Provide the [X, Y] coordinate of the cell's center where the given text is located.  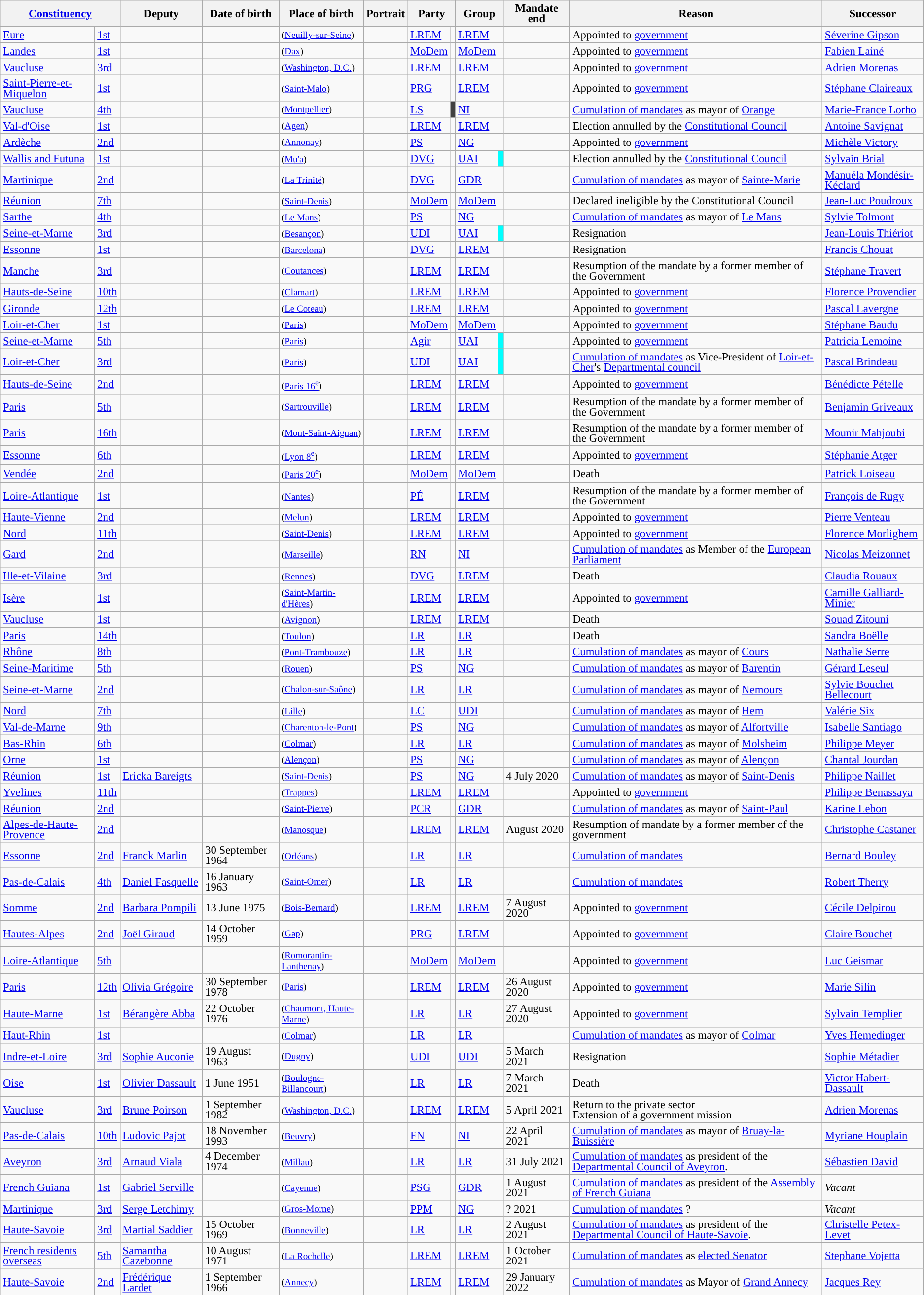
Vendée [47, 473]
Claudia Rouaux [873, 576]
Barbara Pompili [161, 907]
13 June 1975 [241, 907]
(Saint-Martin-d'Hères) [321, 598]
Cumulation of mandates as mayor of Le Mans [696, 217]
Victor Habert-Dassault [873, 1083]
Florence Morlighem [873, 534]
(Sartrouville) [321, 406]
(Dugny) [321, 1056]
Claire Bouchet [873, 933]
30 September 1978 [241, 987]
(Gap) [321, 933]
Date of birth [241, 14]
(Orléans) [321, 856]
(Lyon 8e) [321, 455]
Cumulation of mandates as elected Senator [696, 1256]
Indre-et-Loire [47, 1056]
1 June 1951 [241, 1083]
(Gros-Morne) [321, 1208]
(Le Mans) [321, 217]
Constituency [60, 14]
Deputy [161, 14]
Mounir Mahjoubi [873, 433]
Olivier Dassault [161, 1083]
Gabriel Serville [161, 1187]
Arnaud Viala [161, 1162]
Place of birth [321, 14]
PPM [429, 1208]
Landes [47, 51]
Rhône [47, 652]
Cumulation of mandates as mayor of Nemours [696, 689]
Cumulation of mandates as president of the Departmental Council of Haute-Savoie. [696, 1230]
Christelle Petex-Levet [873, 1230]
Jean-Luc Poudroux [873, 200]
Camille Galliard-Minier [873, 598]
Cumulation of mandates as mayor of Bruay-la-Buissière [696, 1136]
(Alençon) [321, 759]
Agir [429, 341]
(Avignon) [321, 619]
Philippe Benassaya [873, 792]
Cumulation of mandates as Mayor of Grand Annecy [696, 1282]
16 January 1963 [241, 882]
(Besançon) [321, 234]
Pascal Brindeau [873, 362]
(Mont-Saint-Aignan) [321, 433]
Stéphanie Atger [873, 455]
(Bonneville) [321, 1230]
Pascal Lavergne [873, 308]
Haut-Rhin [47, 1036]
Ericka Bareigts [161, 776]
19 August 1963 [241, 1056]
Jacques Rey [873, 1282]
Martial Saddier [161, 1230]
François de Rugy [873, 496]
5 April 2021 [536, 1110]
Sophie Métadier [873, 1056]
Val-d'Oise [47, 125]
14th [107, 635]
18 November 1993 [241, 1136]
Sylvie Tolmont [873, 217]
Brune Poirson [161, 1110]
(Millau) [321, 1162]
LS [429, 109]
Cumulation of mandates as mayor of Hem [696, 710]
1 September 1982 [241, 1110]
(Rouen) [321, 669]
16th [107, 433]
Orne [47, 759]
(Le Coteau) [321, 308]
PÉ [429, 496]
Cumulation of mandates as mayor of Orange [696, 109]
Bérangère Abba [161, 1013]
2 August 2021 [536, 1230]
Sandra Boëlle [873, 635]
Ludovic Pajot [161, 1136]
Yves Hemedinger [873, 1036]
(Saint-Omer) [321, 882]
Francis Chouat [873, 250]
30 September 1964 [241, 856]
Franck Marlin [161, 856]
Sylvain Templier [873, 1013]
? 2021 [536, 1208]
Patricia Lemoine [873, 341]
Mandate end [536, 14]
Portrait [386, 14]
French Guiana [47, 1187]
(Saint-Pierre) [321, 809]
Frédérique Lardet [161, 1282]
(Agen) [321, 125]
Bas-Rhin [47, 743]
1 September 1966 [241, 1282]
Reason [696, 14]
Manche [47, 271]
Somme [47, 907]
Karine Lebon [873, 809]
9th [107, 727]
Souad Zitouni [873, 619]
5 March 2021 [536, 1056]
Christophe Castaner [873, 829]
PCR [429, 809]
Val-de-Marne [47, 727]
(La Trinité) [321, 180]
Seine-Maritime [47, 669]
Myriane Houplain [873, 1136]
Gard [47, 554]
Sylvain Brial [873, 159]
Marie-France Lorho [873, 109]
Nicolas Meizonnet [873, 554]
(Dax) [321, 51]
Hautes-Alpes [47, 933]
Olivia Grégoire [161, 987]
Cumulation of mandates ? [696, 1208]
(Paris 16e) [321, 384]
Successor [873, 14]
(Coutances) [321, 271]
Cumulation of mandates as mayor of Alençon [696, 759]
(Melun) [321, 517]
Pierre Venteau [873, 517]
Cumulation of mandates as president of the Assembly of French Guiana [696, 1187]
Robert Therry [873, 882]
LC [429, 710]
7 March 2021 [536, 1083]
Cumulation of mandates as mayor of Sainte-Marie [696, 180]
(Lille) [321, 710]
Cumulation of mandates as mayor of Saint-Paul [696, 809]
Philippe Meyer [873, 743]
Manuéla Mondésir-Kéclard [873, 180]
Isabelle Santiago [873, 727]
(Nantes) [321, 496]
Antoine Savignat [873, 125]
(Cayenne) [321, 1187]
(Rennes) [321, 576]
Valérie Six [873, 710]
Group [479, 14]
Haute-Vienne [47, 517]
Cumulation of mandates as mayor of Colmar [696, 1036]
10 August 1971 [241, 1256]
Cumulation of mandates as mayor of Cours [696, 652]
1 August 2021 [536, 1187]
Eure [47, 35]
Return to the private sectorExtension of a government mission [696, 1110]
(Toulon) [321, 635]
31 July 2021 [536, 1162]
Wallis and Futuna [47, 159]
Cumulation of mandates as mayor of Saint-Denis [696, 776]
29 January 2022 [536, 1282]
22 April 2021 [536, 1136]
(Romorantin-Lanthenay) [321, 960]
Fabien Lainé [873, 51]
Cumulation of mandates as president of the Departmental Council of Aveyron. [696, 1162]
Aveyron [47, 1162]
Joël Giraud [161, 933]
7 August 2020 [536, 907]
August 2020 [536, 829]
RN [429, 554]
(Trappes) [321, 792]
Philippe Naillet [873, 776]
(Paris 20e) [321, 473]
Sarthe [47, 217]
Sébastien David [873, 1162]
Sophie Auconie [161, 1056]
Bernard Bouley [873, 856]
Nathalie Serre [873, 652]
Gironde [47, 308]
8th [107, 652]
Benjamin Griveaux [873, 406]
Stéphane Baudu [873, 324]
1 October 2021 [536, 1256]
Bénédicte Pételle [873, 384]
(Beuvry) [321, 1136]
Isère [47, 598]
Declared ineligible by the Constitutional Council [696, 200]
French residents overseas [47, 1256]
(Clamart) [321, 292]
(Bois-Bernard) [321, 907]
22 October 1976 [241, 1013]
Sylvie Bouchet Bellecourt [873, 689]
(Charenton-le-Pont) [321, 727]
(Neuilly-sur-Seine) [321, 35]
Cumulation of mandates as mayor of Barentin [696, 669]
Chantal Jourdan [873, 759]
Oise [47, 1083]
(Montpellier) [321, 109]
Gérard Leseul [873, 669]
Daniel Fasquelle [161, 882]
4 December 1974 [241, 1162]
Stéphane Travert [873, 271]
Michèle Victory [873, 142]
14 October 1959 [241, 933]
Cumulation of mandates as Vice-President of Loir-et-Cher's Departmental council [696, 362]
26 August 2020 [536, 987]
4 July 2020 [536, 776]
Party [432, 14]
(Marseille) [321, 554]
Jean-Louis Thiériot [873, 234]
(Manosque) [321, 829]
Séverine Gipson [873, 35]
Ardèche [47, 142]
Serge Letchimy [161, 1208]
Ille-et-Vilaine [47, 576]
(Annonay) [321, 142]
Cumulation of mandates as Member of the European Parliament [696, 554]
Florence Provendier [873, 292]
Patrick Loiseau [873, 473]
PSG [429, 1187]
(Pont-Trambouze) [321, 652]
Luc Geismar [873, 960]
Cécile Delpirou [873, 907]
Haute-Marne [47, 1013]
Saint-Pierre-et-Miquelon [47, 89]
Cumulation of mandates as mayor of Alfortville [696, 727]
(Boulogne-Billancourt) [321, 1083]
Cumulation of mandates as mayor of Molsheim [696, 743]
(Annecy) [321, 1282]
Alpes-de-Haute-Provence [47, 829]
15 October 1969 [241, 1230]
(Chaumont, Haute-Marne) [321, 1013]
Stephane Vojetta [873, 1256]
Marie Silin [873, 987]
Samantha Cazebonne [161, 1256]
(Barcelona) [321, 250]
Resumption of mandate by a former member of the government [696, 829]
Stéphane Claireaux [873, 89]
(La Rochelle) [321, 1256]
(Chalon-sur-Saône) [321, 689]
27 August 2020 [536, 1013]
Yvelines [47, 792]
(Saint-Malo) [321, 89]
FN [429, 1136]
(Mu'a) [321, 159]
